Return [x, y] of the center of cell containing provided text 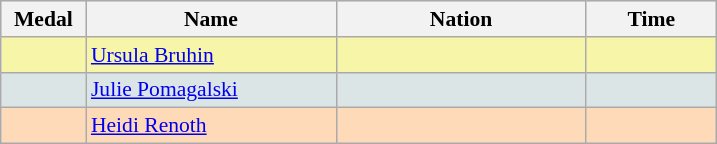
Medal [44, 19]
Nation [461, 19]
Ursula Bruhin [211, 55]
Time [651, 19]
Julie Pomagalski [211, 90]
Name [211, 19]
Heidi Renoth [211, 126]
